Find where the given text appears and provide that cell's center as (X, Y) coordinate. 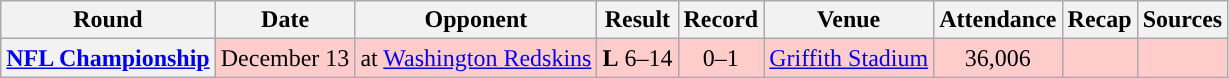
Attendance (998, 20)
Round (108, 20)
Sources (1182, 20)
December 13 (285, 58)
Opponent (476, 20)
Record (721, 20)
Griffith Stadium (849, 58)
NFL Championship (108, 58)
Date (285, 20)
L 6–14 (638, 58)
Recap (1100, 20)
Venue (849, 20)
0–1 (721, 58)
Result (638, 20)
36,006 (998, 58)
at Washington Redskins (476, 58)
